For the text-containing cell, return its midpoint in (x, y) coordinate format. 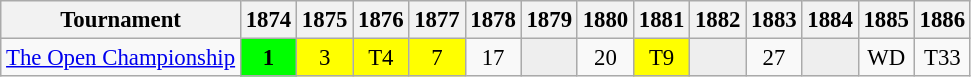
1882 (718, 20)
1885 (886, 20)
27 (774, 58)
1883 (774, 20)
17 (493, 58)
1 (268, 58)
3 (325, 58)
1875 (325, 20)
1874 (268, 20)
The Open Championship (121, 58)
7 (437, 58)
1880 (605, 20)
1886 (942, 20)
T4 (381, 58)
1877 (437, 20)
1878 (493, 20)
Tournament (121, 20)
1884 (830, 20)
1881 (661, 20)
T9 (661, 58)
1879 (549, 20)
20 (605, 58)
T33 (942, 58)
WD (886, 58)
1876 (381, 20)
